Find where the given text appears and provide that cell's center as [X, Y] coordinate. 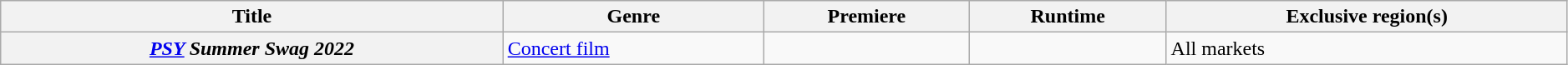
Runtime [1068, 17]
Concert film [633, 48]
Title [252, 17]
All markets [1367, 48]
PSY Summer Swag 2022 [252, 48]
Genre [633, 17]
Premiere [866, 17]
Exclusive region(s) [1367, 17]
